Find where the given text appears and provide that cell's center as [X, Y] coordinate. 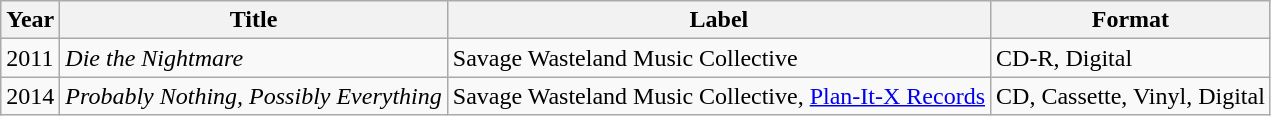
Savage Wasteland Music Collective [718, 58]
Year [30, 20]
Title [254, 20]
Probably Nothing, Possibly Everything [254, 96]
Savage Wasteland Music Collective, Plan-It-X Records [718, 96]
Format [1131, 20]
Die the Nightmare [254, 58]
2014 [30, 96]
Label [718, 20]
CD-R, Digital [1131, 58]
CD, Cassette, Vinyl, Digital [1131, 96]
2011 [30, 58]
